Extract the (x, y) coordinate from the center of the cell holding the provided text.  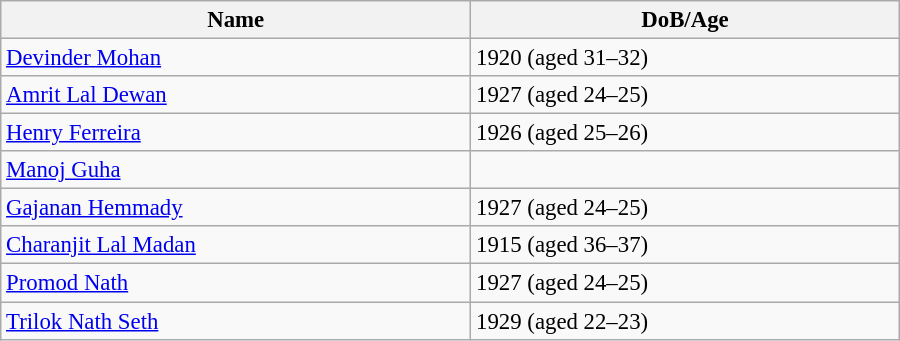
Trilok Nath Seth (236, 321)
Henry Ferreira (236, 133)
DoB/Age (686, 20)
Amrit Lal Dewan (236, 95)
Charanjit Lal Madan (236, 245)
Gajanan Hemmady (236, 208)
Promod Nath (236, 283)
1929 (aged 22–23) (686, 321)
1920 (aged 31–32) (686, 58)
Devinder Mohan (236, 58)
Name (236, 20)
Manoj Guha (236, 170)
1915 (aged 36–37) (686, 245)
1926 (aged 25–26) (686, 133)
